Identify which cell holds the provided text, then report its (x, y) central coordinate. 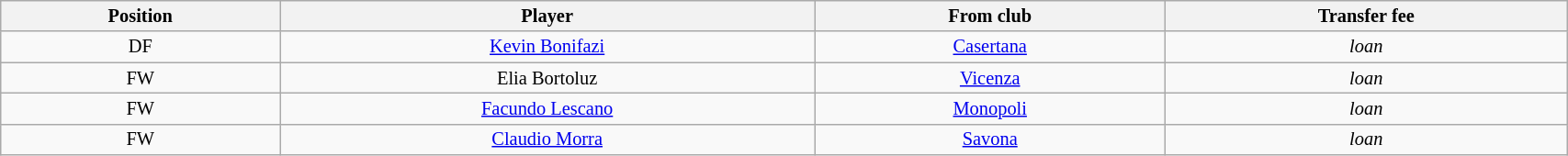
Facundo Lescano (547, 108)
Vicenza (990, 78)
Claudio Morra (547, 139)
Position (141, 16)
Player (547, 16)
DF (141, 47)
Kevin Bonifazi (547, 47)
Casertana (990, 47)
From club (990, 16)
Transfer fee (1367, 16)
Elia Bortoluz (547, 78)
Savona (990, 139)
Monopoli (990, 108)
